For the text-containing cell, return its midpoint in [x, y] coordinate format. 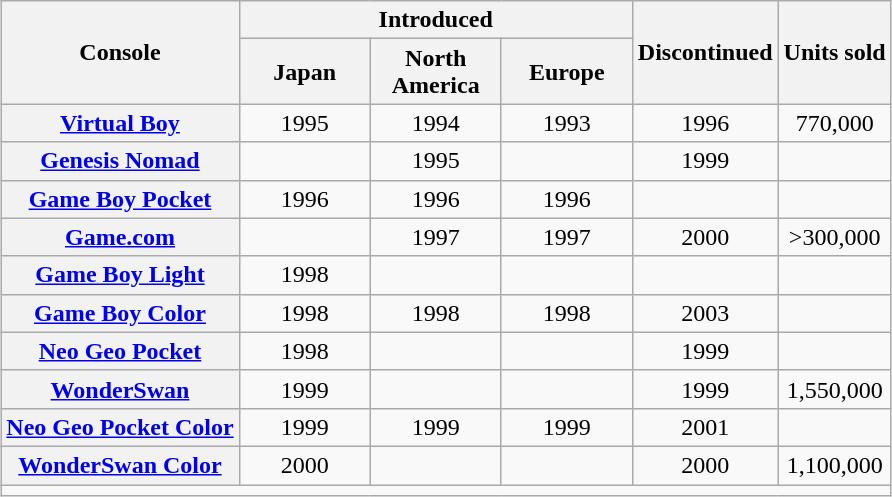
Introduced [436, 20]
2003 [705, 313]
770,000 [834, 123]
Virtual Boy [120, 123]
Units sold [834, 52]
Console [120, 52]
1993 [566, 123]
WonderSwan Color [120, 465]
1,550,000 [834, 389]
Neo Geo Pocket Color [120, 427]
Game.com [120, 237]
2001 [705, 427]
WonderSwan [120, 389]
Japan [304, 72]
Neo Geo Pocket [120, 351]
>300,000 [834, 237]
North America [436, 72]
1,100,000 [834, 465]
Game Boy Color [120, 313]
1994 [436, 123]
Europe [566, 72]
Discontinued [705, 52]
Game Boy Pocket [120, 199]
Genesis Nomad [120, 161]
Game Boy Light [120, 275]
